For the text-containing cell, return its midpoint in (x, y) coordinate format. 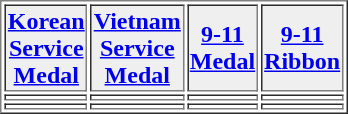
Vietnam Service Medal (138, 48)
Korean Service Medal (46, 48)
9-11 Ribbon (302, 48)
9-11 Medal (222, 48)
